Return (x, y) of the center of cell containing provided text 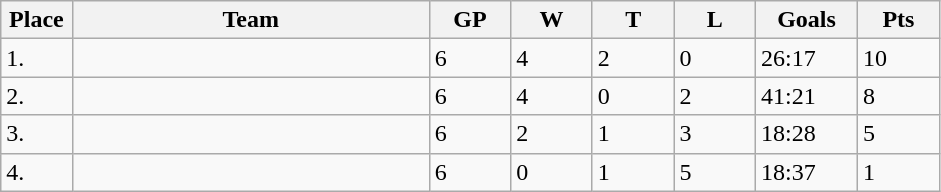
18:37 (807, 172)
26:17 (807, 58)
GP (470, 20)
Goals (807, 20)
18:28 (807, 134)
T (633, 20)
2. (36, 96)
L (715, 20)
10 (899, 58)
41:21 (807, 96)
4. (36, 172)
Team (250, 20)
8 (899, 96)
3 (715, 134)
W (552, 20)
Place (36, 20)
1. (36, 58)
3. (36, 134)
Pts (899, 20)
